Determine the [X, Y] coordinate at the center of the cell enclosing the given text.  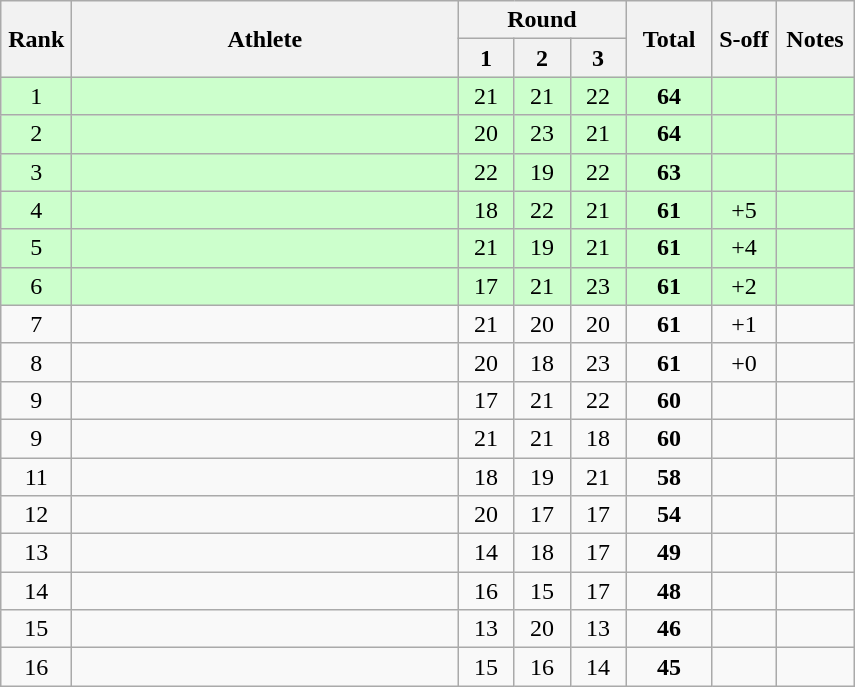
5 [36, 248]
6 [36, 286]
Total [669, 39]
S-off [744, 39]
Rank [36, 39]
11 [36, 477]
Round [542, 20]
48 [669, 591]
+2 [744, 286]
Athlete [265, 39]
4 [36, 210]
7 [36, 324]
Notes [816, 39]
49 [669, 553]
8 [36, 362]
+5 [744, 210]
+0 [744, 362]
46 [669, 629]
45 [669, 667]
63 [669, 172]
+4 [744, 248]
54 [669, 515]
12 [36, 515]
+1 [744, 324]
58 [669, 477]
